For the text-containing cell, return its midpoint in (X, Y) coordinate format. 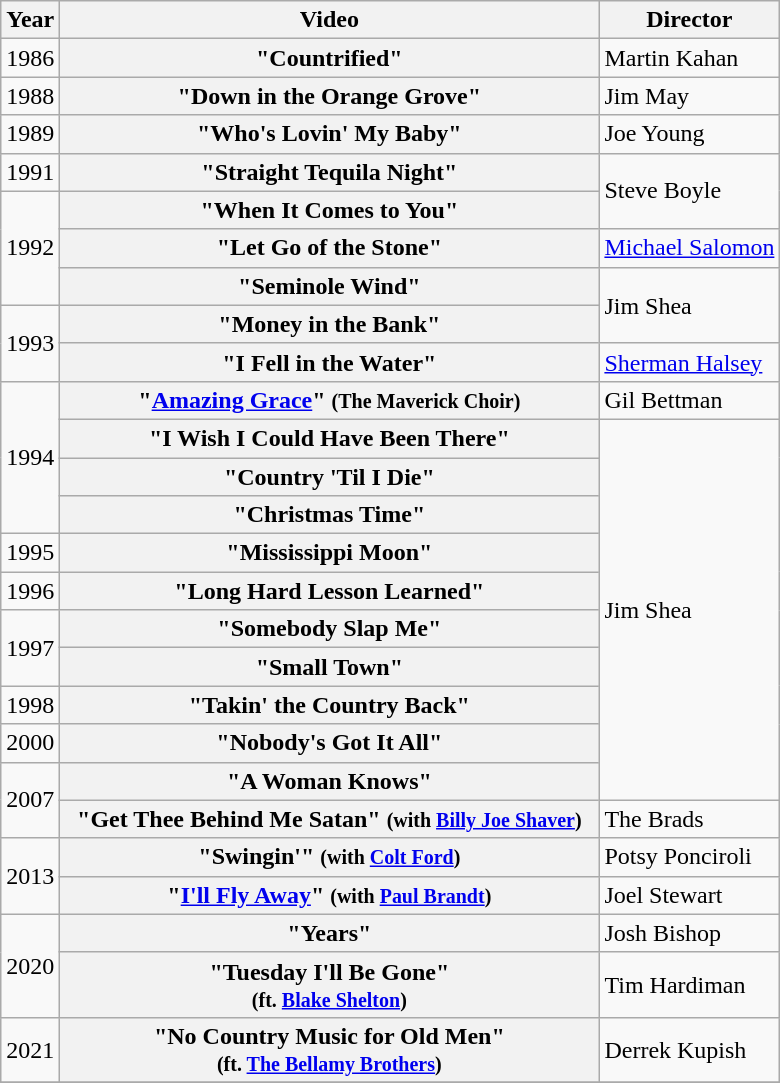
Josh Bishop (690, 933)
"Small Town" (330, 667)
1991 (30, 172)
The Brads (690, 819)
Video (330, 20)
"Let Go of the Stone" (330, 248)
2020 (30, 966)
"Mississippi Moon" (330, 553)
"Country 'Til I Die" (330, 477)
Joel Stewart (690, 895)
"I Fell in the Water" (330, 362)
1989 (30, 134)
"I'll Fly Away" (with Paul Brandt) (330, 895)
Michael Salomon (690, 248)
"Tuesday I'll Be Gone"(ft. Blake Shelton) (330, 984)
"Straight Tequila Night" (330, 172)
"Countrified" (330, 58)
Potsy Ponciroli (690, 857)
1992 (30, 248)
"Christmas Time" (330, 515)
1995 (30, 553)
Steve Boyle (690, 191)
"Takin' the Country Back" (330, 705)
"Long Hard Lesson Learned" (330, 591)
"A Woman Knows" (330, 781)
1997 (30, 648)
"Somebody Slap Me" (330, 629)
"When It Comes to You" (330, 210)
2013 (30, 876)
"I Wish I Could Have Been There" (330, 438)
Gil Bettman (690, 400)
2007 (30, 800)
Director (690, 20)
"Get Thee Behind Me Satan" (with Billy Joe Shaver) (330, 819)
Jim May (690, 96)
"Nobody's Got It All" (330, 743)
1993 (30, 343)
1998 (30, 705)
1988 (30, 96)
Tim Hardiman (690, 984)
2000 (30, 743)
Joe Young (690, 134)
Derrek Kupish (690, 1050)
2021 (30, 1050)
"Years" (330, 933)
"Swingin'" (with Colt Ford) (330, 857)
1986 (30, 58)
"No Country Music for Old Men" (ft. The Bellamy Brothers) (330, 1050)
"Down in the Orange Grove" (330, 96)
1994 (30, 457)
"Who's Lovin' My Baby" (330, 134)
"Money in the Bank" (330, 324)
Sherman Halsey (690, 362)
1996 (30, 591)
"Amazing Grace" (The Maverick Choir) (330, 400)
Martin Kahan (690, 58)
"Seminole Wind" (330, 286)
Year (30, 20)
